Scan for the cell matching the given text and deliver its (X, Y) coordinate at center. 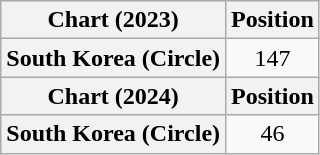
147 (273, 58)
Chart (2023) (114, 20)
Chart (2024) (114, 96)
46 (273, 134)
